Provide the [X, Y] coordinate of the cell's center where the given text is located.  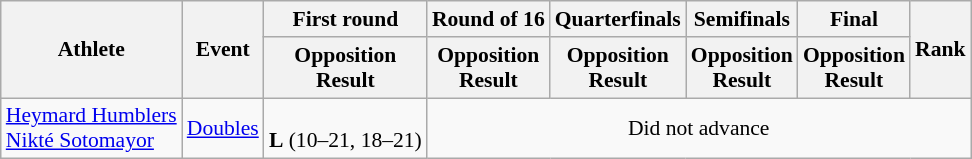
Rank [940, 50]
First round [346, 19]
Semifinals [742, 19]
Doubles [223, 128]
Did not advance [699, 128]
Heymard HumblersNikté Sotomayor [92, 128]
Final [854, 19]
L (10–21, 18–21) [346, 128]
Round of 16 [488, 19]
Athlete [92, 50]
Event [223, 50]
Quarterfinals [618, 19]
